Capture the cell that displays the provided text and extract its [X, Y] central coordinate. 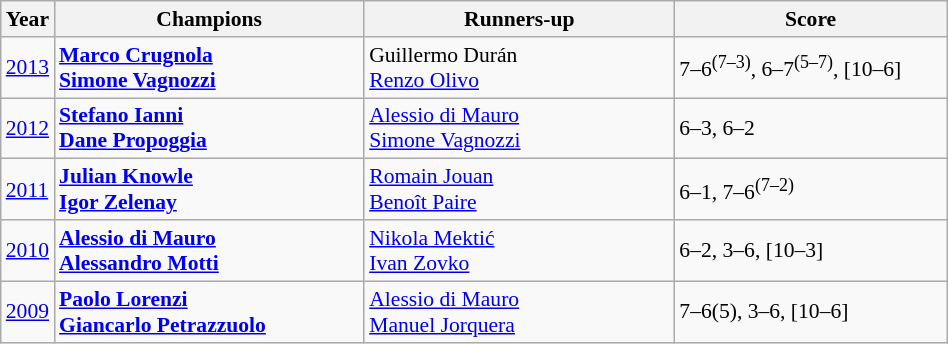
2012 [28, 128]
7–6(5), 3–6, [10–6] [810, 312]
Julian Knowle Igor Zelenay [209, 190]
Alessio di Mauro Simone Vagnozzi [519, 128]
6–2, 3–6, [10–3] [810, 250]
2011 [28, 190]
Nikola Mektić Ivan Zovko [519, 250]
Runners-up [519, 19]
2010 [28, 250]
2013 [28, 68]
7–6(7–3), 6–7(5–7), [10–6] [810, 68]
Romain Jouan Benoît Paire [519, 190]
2009 [28, 312]
Score [810, 19]
Champions [209, 19]
Guillermo Durán Renzo Olivo [519, 68]
Marco Crugnola Simone Vagnozzi [209, 68]
Year [28, 19]
Stefano Ianni Dane Propoggia [209, 128]
Paolo Lorenzi Giancarlo Petrazzuolo [209, 312]
6–1, 7–6(7–2) [810, 190]
Alessio di Mauro Manuel Jorquera [519, 312]
Alessio di Mauro Alessandro Motti [209, 250]
6–3, 6–2 [810, 128]
